Locate the cell with the specified text and output its (x, y) center coordinate. 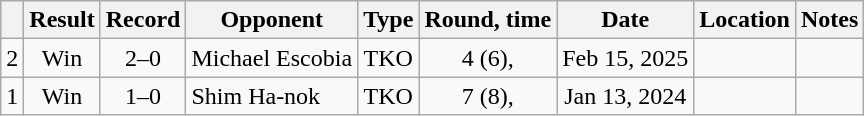
2 (12, 58)
Michael Escobia (272, 58)
Round, time (488, 20)
1 (12, 96)
Notes (829, 20)
7 (8), (488, 96)
Result (62, 20)
4 (6), (488, 58)
Record (143, 20)
Opponent (272, 20)
Shim Ha-nok (272, 96)
Location (745, 20)
Feb 15, 2025 (626, 58)
1–0 (143, 96)
Type (388, 20)
Date (626, 20)
Jan 13, 2024 (626, 96)
2–0 (143, 58)
